Search for the cell housing the specified text and yield its (X, Y) center coordinate. 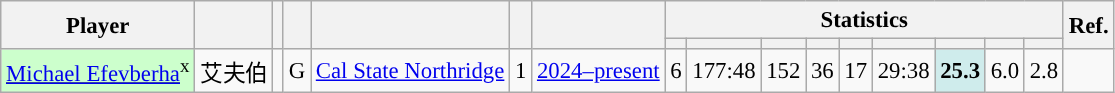
Cal State Northridge (410, 71)
1 (521, 71)
Player (98, 25)
6 (676, 71)
177:48 (724, 71)
G (296, 71)
Michael Efevberhax (98, 71)
36 (822, 71)
152 (784, 71)
艾夫伯 (234, 71)
6.0 (1004, 71)
17 (856, 71)
25.3 (960, 71)
Statistics (864, 20)
29:38 (904, 71)
Ref. (1088, 25)
2.8 (1044, 71)
2024–present (598, 71)
